Return the (x, y) coordinate for the center point of the cell that contains the specified text.  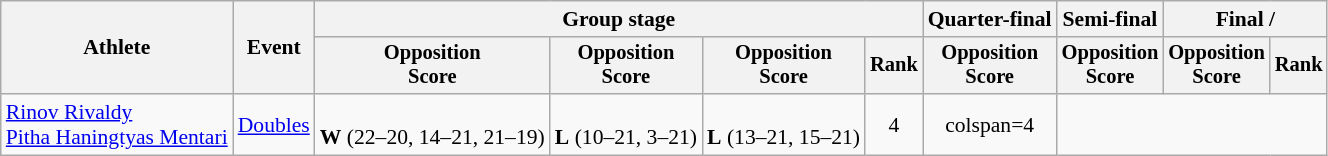
Rinov RivaldyPitha Haningtyas Mentari (117, 124)
Athlete (117, 48)
Doubles (274, 124)
Event (274, 48)
Final / (1245, 19)
W (22–20, 14–21, 21–19) (432, 124)
L (13–21, 15–21) (784, 124)
L (10–21, 3–21) (626, 124)
4 (894, 124)
Semi-final (1110, 19)
Group stage (619, 19)
Quarter-final (990, 19)
colspan=4 (990, 124)
